For the text-containing cell, return its midpoint in [X, Y] coordinate format. 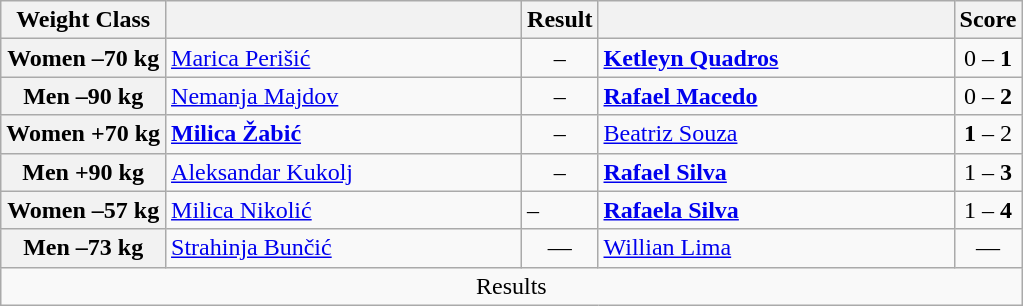
0 – 2 [988, 96]
Results [512, 286]
Rafael Macedo [776, 96]
Ketleyn Quadros [776, 58]
Score [988, 20]
Women –57 kg [84, 210]
Men –73 kg [84, 248]
Nemanja Majdov [344, 96]
Rafaela Silva [776, 210]
1 – 4 [988, 210]
Willian Lima [776, 248]
Women –70 kg [84, 58]
Women +70 kg [84, 134]
Strahinja Bunčić [344, 248]
Aleksandar Kukolj [344, 172]
Rafael Silva [776, 172]
Marica Perišić [344, 58]
Men +90 kg [84, 172]
1 – 3 [988, 172]
Milica Nikolić [344, 210]
0 – 1 [988, 58]
1 – 2 [988, 134]
Men –90 kg [84, 96]
Result [560, 20]
Milica Žabić [344, 134]
Beatriz Souza [776, 134]
Weight Class [84, 20]
